For the text-containing cell, return its midpoint in (x, y) coordinate format. 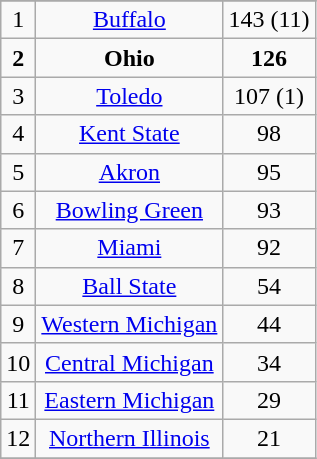
9 (18, 324)
1 (18, 20)
2 (18, 58)
Eastern Michigan (130, 400)
Buffalo (130, 20)
Toledo (130, 96)
107 (1) (269, 96)
Central Michigan (130, 362)
44 (269, 324)
7 (18, 248)
54 (269, 286)
Miami (130, 248)
10 (18, 362)
5 (18, 172)
Bowling Green (130, 210)
126 (269, 58)
92 (269, 248)
Ohio (130, 58)
143 (11) (269, 20)
4 (18, 134)
8 (18, 286)
29 (269, 400)
95 (269, 172)
Ball State (130, 286)
11 (18, 400)
Kent State (130, 134)
12 (18, 438)
3 (18, 96)
Akron (130, 172)
Northern Illinois (130, 438)
34 (269, 362)
93 (269, 210)
Western Michigan (130, 324)
98 (269, 134)
21 (269, 438)
6 (18, 210)
